Find where the given text appears and provide that cell's center as [x, y] coordinate. 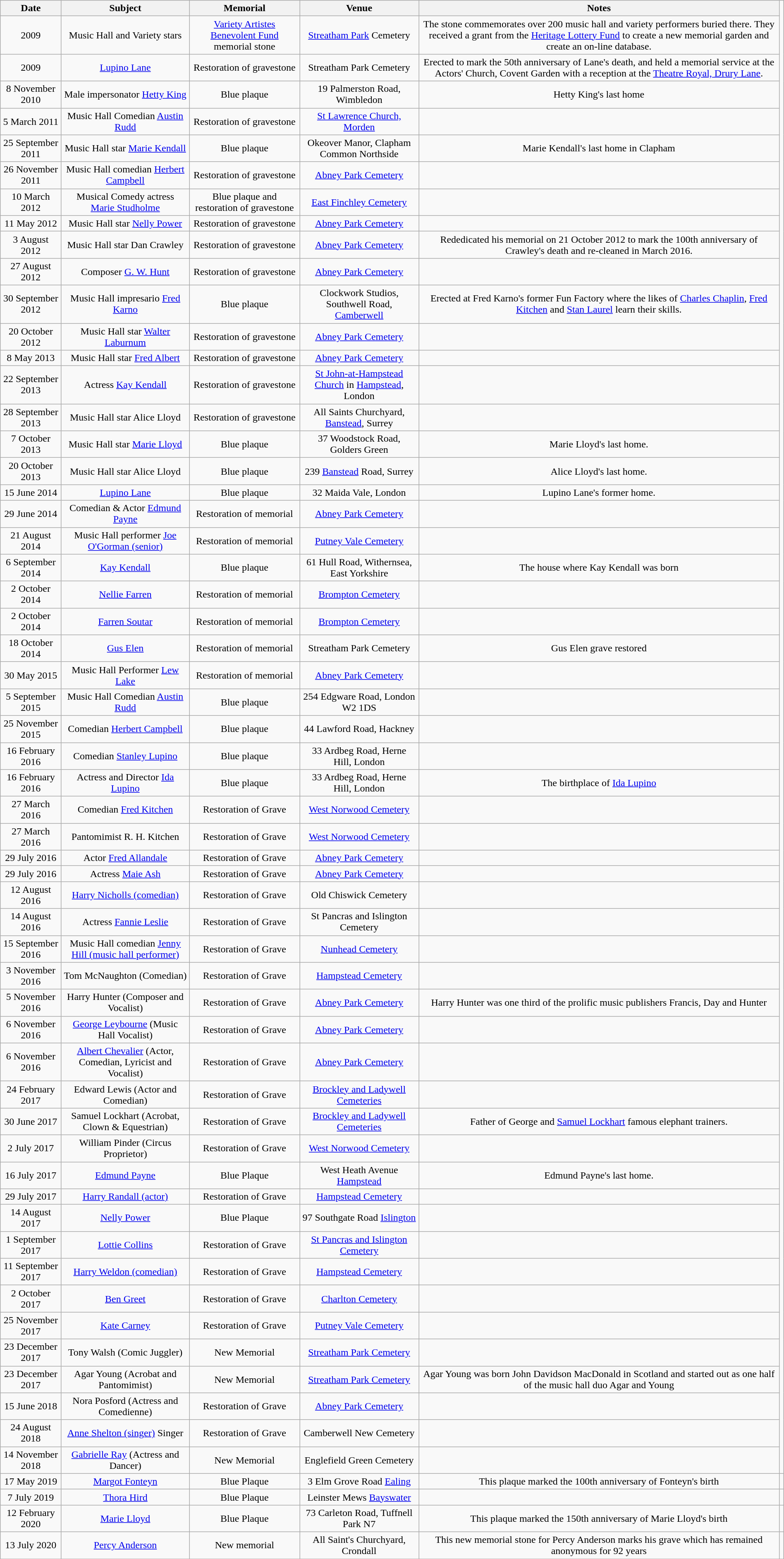
George Leybourne (Music Hall Vocalist) [125, 1030]
14 November 2018 [31, 1460]
All Saints Churchyard, Banstead, Surrey [359, 418]
Music Hall star Walter Laburnum [125, 337]
Percy Anderson [125, 1545]
5 November 2016 [31, 1002]
Harry Weldon (comedian) [125, 1272]
8 November 2010 [31, 94]
24 February 2017 [31, 1094]
17 May 2019 [31, 1481]
The birthplace of Ida Lupino [599, 783]
Kay Kendall [125, 567]
Charlton Cemetery [359, 1298]
Memorial [244, 8]
30 June 2017 [31, 1121]
3 Elm Grove Road Ealing [359, 1481]
11 September 2017 [31, 1272]
13 July 2020 [31, 1545]
15 June 2018 [31, 1406]
15 June 2014 [31, 493]
Notes [599, 8]
5 September 2015 [31, 702]
Lottie Collins [125, 1245]
14 August 2016 [31, 922]
Englefield Green Cemetery [359, 1460]
Lupino Lane's former home. [599, 493]
Rededicated his memorial on 21 October 2012 to mark the 100th anniversary of Crawley's death and re-cleaned in March 2016. [599, 245]
Alice Lloyd's last home. [599, 471]
Comedian & Actor Edmund Payne [125, 514]
22 September 2013 [31, 385]
This plaque marked the 100th anniversary of Fonteyn's birth [599, 1481]
This new memorial stone for Percy Anderson marks his grave which has remained anonymous for 92 years [599, 1545]
Composer G. W. Hunt [125, 271]
7 July 2019 [31, 1497]
Music Hall star Nelly Power [125, 223]
6 September 2014 [31, 567]
32 Maida Vale, London [359, 493]
5 March 2011 [31, 122]
Music Hall comedian Herbert Campbell [125, 175]
Music Hall comedian Jenny Hill (music hall performer) [125, 949]
Actress Fannie Leslie [125, 922]
Farren Soutar [125, 621]
1 September 2017 [31, 1245]
Thora Hird [125, 1497]
Harry Randall (actor) [125, 1197]
Music Hall star Marie Kendall [125, 148]
Comedian Stanley Lupino [125, 756]
Musical Comedy actress Marie Studholme [125, 202]
21 August 2014 [31, 541]
Actress and Director Ida Lupino [125, 783]
Variety Artistes Benevolent Fund memorial stone [244, 35]
239 Banstead Road, Surrey [359, 471]
Leinster Mews Bayswater [359, 1497]
Gus Elen [125, 648]
19 Palmerston Road, Wimbledon [359, 94]
Pantomimist R. H. Kitchen [125, 837]
All Saint's Churchyard, Crondall [359, 1545]
Agar Young (Acrobat and Pantomimist) [125, 1380]
Actor Fred Allandale [125, 858]
Gabrielle Ray (Actress and Dancer) [125, 1460]
Edmund Payne's last home. [599, 1175]
St Lawrence Church, Morden [359, 122]
Hetty King's last home [599, 94]
Agar Young was born John Davidson MacDonald in Scotland and started out as one half of the music hall duo Agar and Young [599, 1380]
St John-at-Hampstead Church in Hampstead, London [359, 385]
East Finchley Cemetery [359, 202]
Subject [125, 8]
73 Carleton Road, Tuffnell Park N7 [359, 1518]
Nellie Farren [125, 595]
8 May 2013 [31, 358]
Nunhead Cemetery [359, 949]
Harry Hunter (Composer and Vocalist) [125, 1002]
Music Hall and Variety stars [125, 35]
Music Hall star Dan Crawley [125, 245]
25 September 2011 [31, 148]
37 Woodstock Road, Golders Green [359, 444]
Albert Chevalier (Actor, Comedian, Lyricist and Vocalist) [125, 1062]
Samuel Lockhart (Acrobat, Clown & Equestrian) [125, 1121]
Actress Kay Kendall [125, 385]
3 November 2016 [31, 976]
18 October 2014 [31, 648]
11 May 2012 [31, 223]
30 May 2015 [31, 675]
Harry Nicholls (comedian) [125, 895]
20 October 2012 [31, 337]
Music Hall star Fred Albert [125, 358]
16 July 2017 [31, 1175]
27 August 2012 [31, 271]
This plaque marked the 150th anniversary of Marie Lloyd's birth [599, 1518]
Blue plaque and restoration of gravestone [244, 202]
2 July 2017 [31, 1148]
Edward Lewis (Actor and Comedian) [125, 1094]
Music Hall performer Joe O'Gorman (senior) [125, 541]
2 October 2017 [31, 1298]
10 March 2012 [31, 202]
Clockwork Studios, Southwell Road, Camberwell [359, 304]
Venue [359, 8]
26 November 2011 [31, 175]
Music Hall Performer Lew Lake [125, 675]
The house where Kay Kendall was born [599, 567]
254 Edgware Road, London W2 1DS [359, 702]
Anne Shelton (singer) Singer [125, 1433]
West Heath Avenue Hampstead [359, 1175]
12 August 2016 [31, 895]
44 Lawford Road, Hackney [359, 729]
28 September 2013 [31, 418]
Gus Elen grave restored [599, 648]
Tom McNaughton (Comedian) [125, 976]
25 November 2015 [31, 729]
Music Hall star Marie Lloyd [125, 444]
Male impersonator Hetty King [125, 94]
Camberwell New Cemetery [359, 1433]
30 September 2012 [31, 304]
12 February 2020 [31, 1518]
Ben Greet [125, 1298]
Date [31, 8]
Father of George and Samuel Lockhart famous elephant trainers. [599, 1121]
29 July 2017 [31, 1197]
Old Chiswick Cemetery [359, 895]
61 Hull Road, Withernsea, East Yorkshire [359, 567]
3 August 2012 [31, 245]
14 August 2017 [31, 1218]
Actress Maie Ash [125, 874]
15 September 2016 [31, 949]
Nora Posford (Actress and Comedienne) [125, 1406]
New memorial [244, 1545]
Erected at Fred Karno's former Fun Factory where the likes of Charles Chaplin, Fred Kitchen and Stan Laurel learn their skills. [599, 304]
7 October 2013 [31, 444]
Okeover Manor, Clapham Common Northside [359, 148]
William Pinder (Circus Proprietor) [125, 1148]
20 October 2013 [31, 471]
Kate Carney [125, 1326]
97 Southgate Road Islington [359, 1218]
Marie Kendall's last home in Clapham [599, 148]
Marie Lloyd's last home. [599, 444]
Harry Hunter was one third of the prolific music publishers Francis, Day and Hunter [599, 1002]
Music Hall impresario Fred Karno [125, 304]
Nelly Power [125, 1218]
29 June 2014 [31, 514]
Tony Walsh (Comic Juggler) [125, 1352]
24 August 2018 [31, 1433]
Marie Lloyd [125, 1518]
25 November 2017 [31, 1326]
Comedian Herbert Campbell [125, 729]
Margot Fonteyn [125, 1481]
Edmund Payne [125, 1175]
Comedian Fred Kitchen [125, 810]
